Capture the cell that displays the provided text and extract its [X, Y] central coordinate. 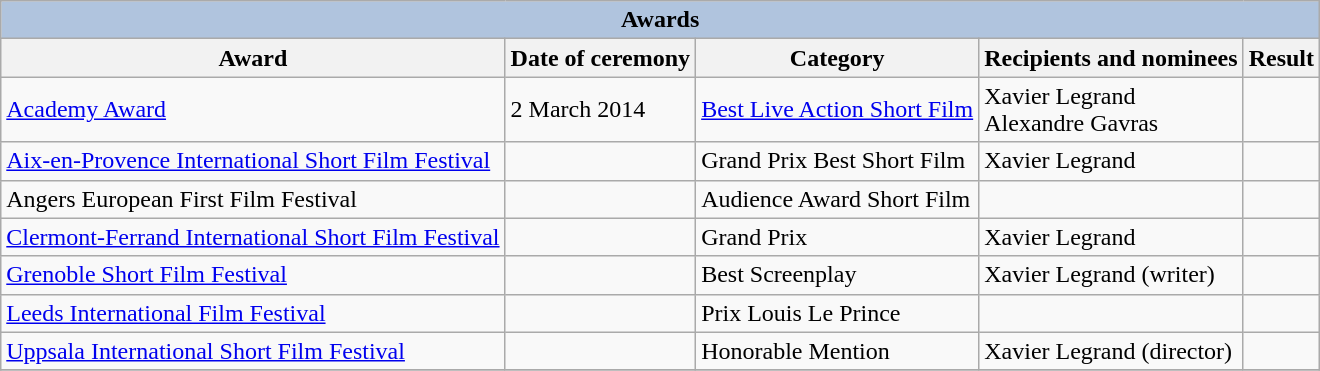
Aix-en-Provence International Short Film Festival [253, 161]
Leeds International Film Festival [253, 313]
Date of ceremony [600, 58]
Category [838, 58]
Award [253, 58]
Honorable Mention [838, 351]
Grand Prix [838, 237]
Xavier LegrandAlexandre Gavras [1111, 110]
Audience Award Short Film [838, 199]
Awards [660, 20]
Prix Louis Le Prince [838, 313]
Xavier Legrand (director) [1111, 351]
Angers European First Film Festival [253, 199]
Recipients and nominees [1111, 58]
2 March 2014 [600, 110]
Uppsala International Short Film Festival [253, 351]
Best Live Action Short Film [838, 110]
Grand Prix Best Short Film [838, 161]
Academy Award [253, 110]
Result [1281, 58]
Best Screenplay [838, 275]
Grenoble Short Film Festival [253, 275]
Clermont-Ferrand International Short Film Festival [253, 237]
Xavier Legrand (writer) [1111, 275]
